For the text-containing cell, return its midpoint in [X, Y] coordinate format. 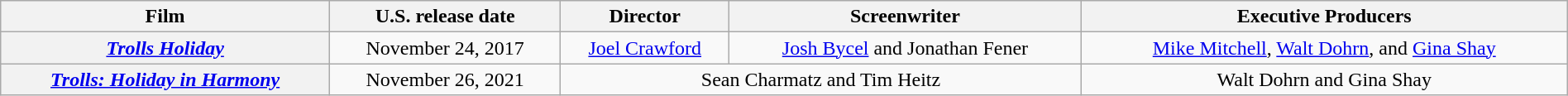
Sean Charmatz and Tim Heitz [820, 79]
Walt Dohrn and Gina Shay [1324, 79]
Film [165, 17]
Josh Bycel and Jonathan Fener [906, 48]
November 26, 2021 [445, 79]
Joel Crawford [645, 48]
Mike Mitchell, Walt Dohrn, and Gina Shay [1324, 48]
Director [645, 17]
Executive Producers [1324, 17]
Trolls: Holiday in Harmony [165, 79]
U.S. release date [445, 17]
Trolls Holiday [165, 48]
November 24, 2017 [445, 48]
Screenwriter [906, 17]
